Search for the cell housing the specified text and yield its (X, Y) center coordinate. 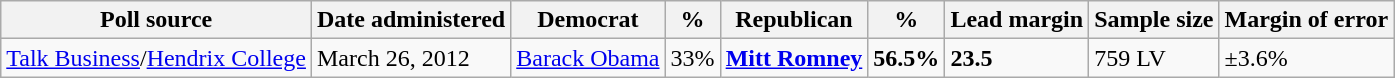
Sample size (1154, 20)
Republican (794, 20)
Poll source (156, 20)
Lead margin (1017, 20)
759 LV (1154, 58)
Democrat (588, 20)
Barack Obama (588, 58)
23.5 (1017, 58)
56.5% (906, 58)
±3.6% (1306, 58)
33% (692, 58)
Date administered (410, 20)
Mitt Romney (794, 58)
March 26, 2012 (410, 58)
Margin of error (1306, 20)
Talk Business/Hendrix College (156, 58)
